Detect which cell encompasses the target text, then output its [x, y] center coordinate. 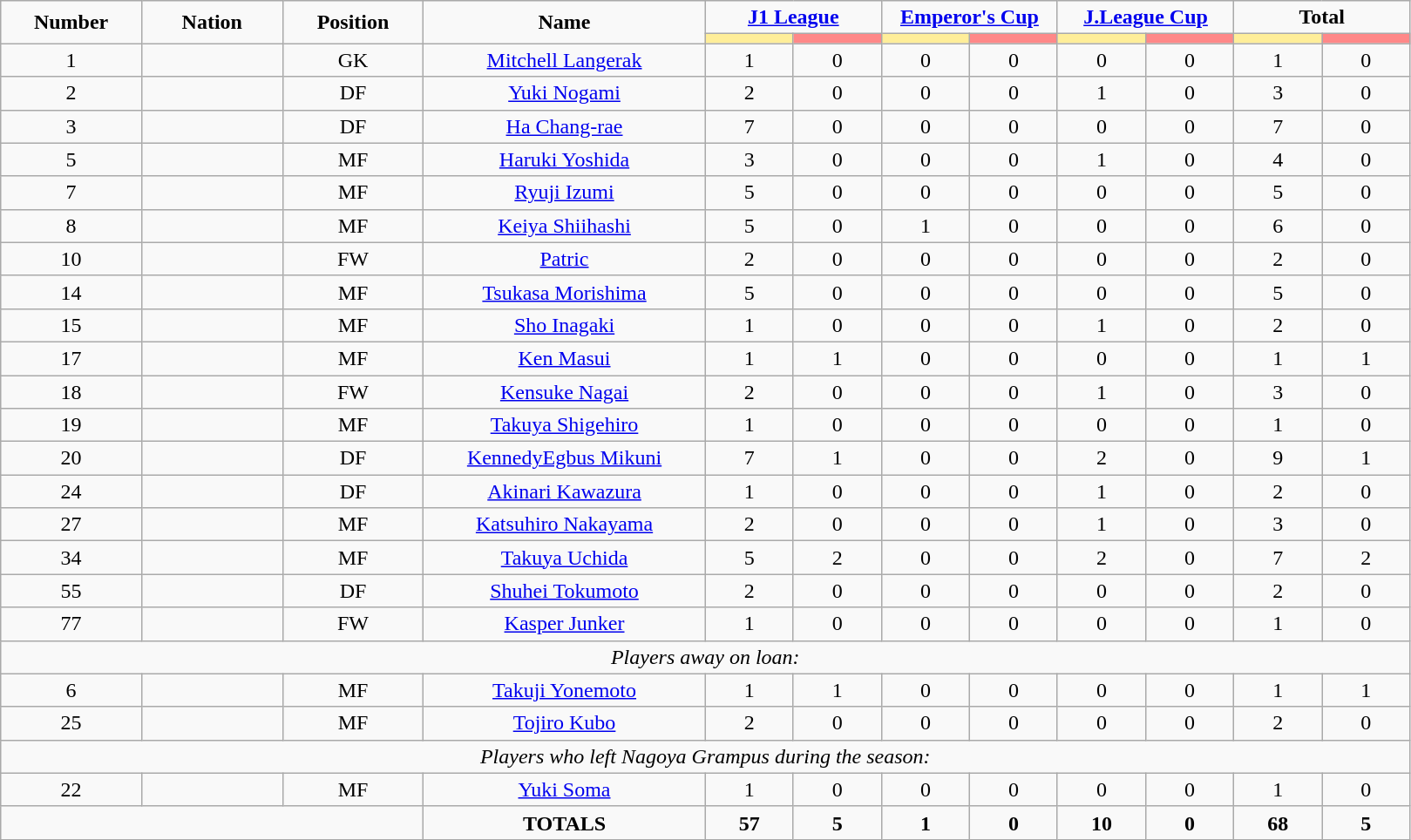
Takuya Uchida [565, 558]
Ha Chang-rae [565, 126]
Takuji Yonemoto [565, 690]
Players who left Nagoya Grampus during the season: [706, 756]
22 [71, 789]
Yuki Soma [565, 789]
19 [71, 425]
Emperor's Cup [969, 17]
Haruki Yoshida [565, 159]
9 [1278, 458]
57 [750, 823]
Tojiro Kubo [565, 723]
Kasper Junker [565, 624]
25 [71, 723]
Shuhei Tokumoto [565, 591]
TOTALS [565, 823]
GK [353, 60]
Takuya Shigehiro [565, 425]
34 [71, 558]
Tsukasa Morishima [565, 292]
15 [71, 325]
Ken Masui [565, 358]
77 [71, 624]
J1 League [793, 17]
4 [1278, 159]
14 [71, 292]
Sho Inagaki [565, 325]
J.League Cup [1145, 17]
Patric [565, 259]
Keiya Shiihashi [565, 226]
Position [353, 23]
17 [71, 358]
Yuki Nogami [565, 93]
Ryuji Izumi [565, 193]
68 [1278, 823]
18 [71, 391]
Total [1322, 17]
Players away on loan: [706, 657]
KennedyEgbus Mikuni [565, 458]
Katsuhiro Nakayama [565, 525]
55 [71, 591]
20 [71, 458]
24 [71, 491]
Name [565, 23]
Mitchell Langerak [565, 60]
Nation [212, 23]
Akinari Kawazura [565, 491]
Kensuke Nagai [565, 391]
Number [71, 23]
27 [71, 525]
8 [71, 226]
